From the cell containing the given text, extract its center point as [x, y] coordinate. 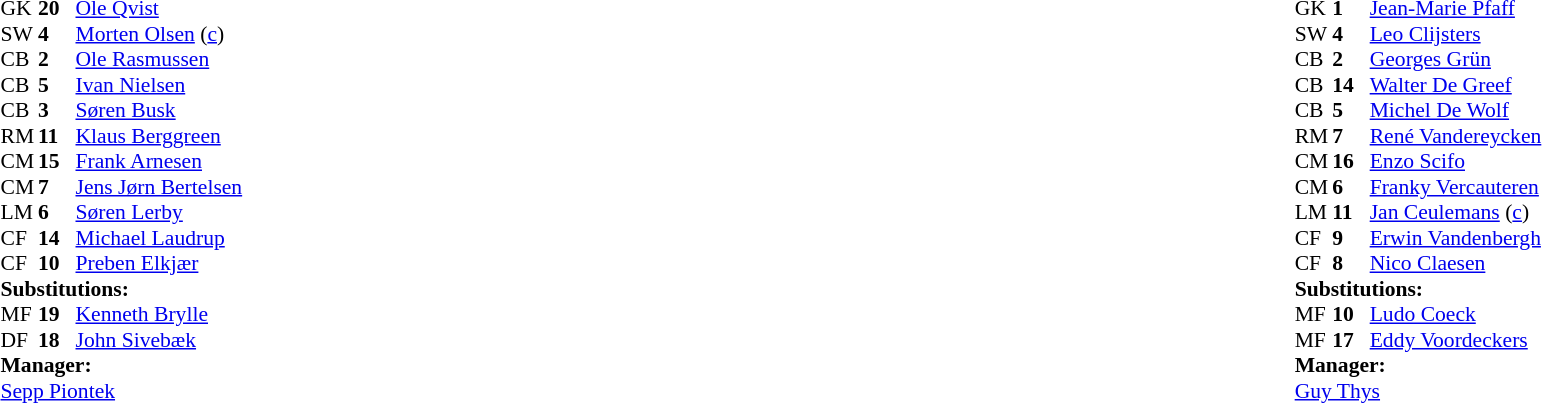
19 [57, 315]
Ludo Coeck [1456, 315]
Kenneth Brylle [160, 315]
Erwin Vandenbergh [1456, 238]
Enzo Scifo [1456, 161]
18 [57, 340]
René Vandereycken [1456, 136]
Ole Rasmussen [160, 59]
Franky Vercauteren [1456, 187]
Michael Laudrup [160, 238]
Jan Ceulemans (c) [1456, 213]
Georges Grün [1456, 59]
Jens Jørn Bertelsen [160, 187]
Søren Busk [160, 111]
Morten Olsen (c) [160, 34]
Ivan Nielsen [160, 85]
Michel De Wolf [1456, 111]
Frank Arnesen [160, 161]
9 [1351, 238]
Leo Clijsters [1456, 34]
Walter De Greef [1456, 85]
17 [1351, 340]
Klaus Berggreen [160, 136]
John Sivebæk [160, 340]
Nico Claesen [1456, 263]
8 [1351, 263]
Eddy Voordeckers [1456, 340]
3 [57, 111]
15 [57, 161]
16 [1351, 161]
Preben Elkjær [160, 263]
DF [19, 340]
Søren Lerby [160, 213]
